Locate the cell with the specified text and output its [X, Y] center coordinate. 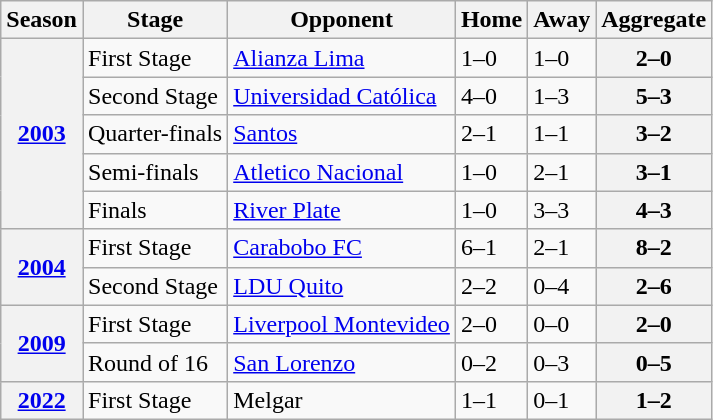
2022 [42, 400]
Carabobo FC [342, 248]
Santos [342, 134]
0–3 [562, 362]
San Lorenzo [342, 362]
Finals [154, 210]
2004 [42, 267]
1–2 [654, 400]
1–3 [562, 96]
0–4 [562, 286]
0–2 [491, 362]
Quarter-finals [154, 134]
Alianza Lima [342, 58]
Home [491, 20]
2–2 [491, 286]
2009 [42, 343]
4–3 [654, 210]
0–1 [562, 400]
3–1 [654, 172]
2003 [42, 134]
Away [562, 20]
6–1 [491, 248]
4–0 [491, 96]
Aggregate [654, 20]
Semi-finals [154, 172]
0–5 [654, 362]
Stage [154, 20]
Atletico Nacional [342, 172]
5–3 [654, 96]
Melgar [342, 400]
Season [42, 20]
3–2 [654, 134]
3–3 [562, 210]
Liverpool Montevideo [342, 324]
0–0 [562, 324]
Round of 16 [154, 362]
8–2 [654, 248]
Opponent [342, 20]
River Plate [342, 210]
Universidad Católica [342, 96]
LDU Quito [342, 286]
2–6 [654, 286]
